Determine the [X, Y] coordinate at the center of the cell enclosing the given text.  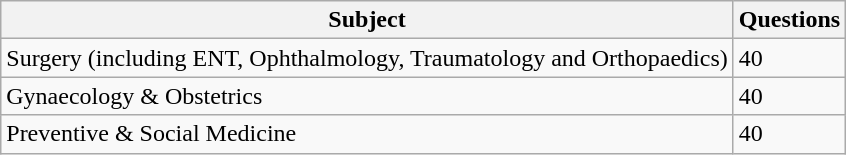
Surgery (including ENT, Ophthalmology, Traumatology and Orthopaedics) [368, 58]
Subject [368, 20]
Gynaecology & Obstetrics [368, 96]
Preventive & Social Medicine [368, 134]
Questions [789, 20]
